Return the (X, Y) coordinate for the center point of the cell that contains the specified text.  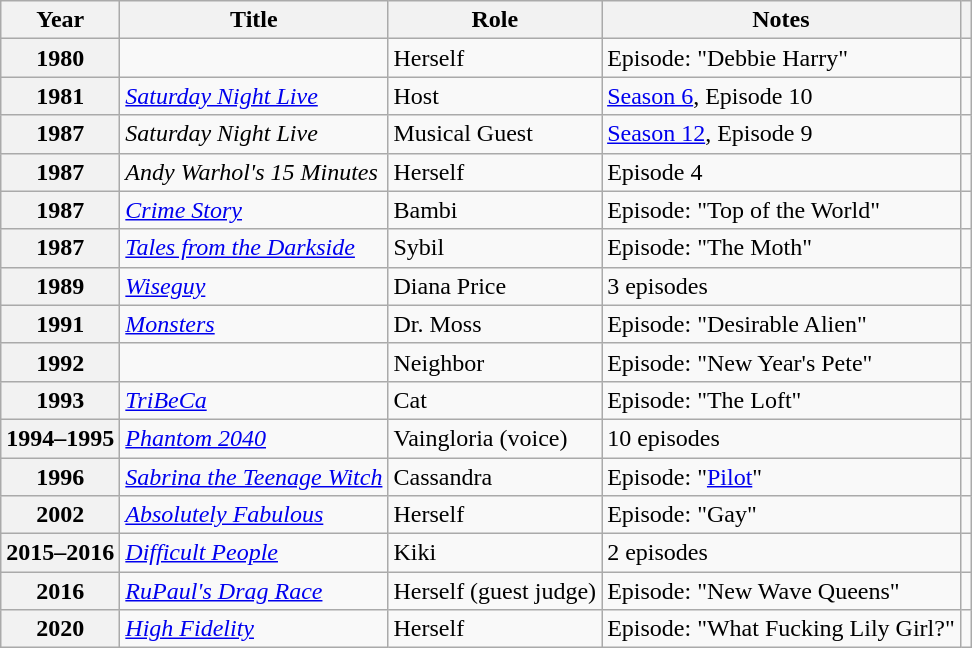
Episode: "The Moth" (782, 248)
Wiseguy (254, 286)
Episode: "The Loft" (782, 400)
1993 (60, 400)
2 episodes (782, 553)
1994–1995 (60, 438)
2015–2016 (60, 553)
Neighbor (495, 362)
Year (60, 20)
1996 (60, 477)
Dr. Moss (495, 324)
Herself (guest judge) (495, 591)
Diana Price (495, 286)
Episode: "Pilot" (782, 477)
1981 (60, 96)
1992 (60, 362)
Episode: "Debbie Harry" (782, 58)
2016 (60, 591)
Cassandra (495, 477)
Episode: "Top of the World" (782, 210)
Andy Warhol's 15 Minutes (254, 172)
Episode: "New Year's Pete" (782, 362)
Vaingloria (voice) (495, 438)
Episode: "What Fucking Lily Girl?" (782, 629)
Monsters (254, 324)
Crime Story (254, 210)
RuPaul's Drag Race (254, 591)
1980 (60, 58)
Role (495, 20)
High Fidelity (254, 629)
Tales from the Darkside (254, 248)
Cat (495, 400)
TriBeCa (254, 400)
Absolutely Fabulous (254, 515)
Difficult People (254, 553)
10 episodes (782, 438)
Season 6, Episode 10 (782, 96)
Host (495, 96)
Episode: "New Wave Queens" (782, 591)
Episode 4 (782, 172)
1991 (60, 324)
Bambi (495, 210)
Musical Guest (495, 134)
2020 (60, 629)
Sabrina the Teenage Witch (254, 477)
Season 12, Episode 9 (782, 134)
Sybil (495, 248)
Episode: "Desirable Alien" (782, 324)
1989 (60, 286)
Kiki (495, 553)
Episode: "Gay" (782, 515)
2002 (60, 515)
Title (254, 20)
Notes (782, 20)
3 episodes (782, 286)
Phantom 2040 (254, 438)
